Find where the given text appears and provide that cell's center as [X, Y] coordinate. 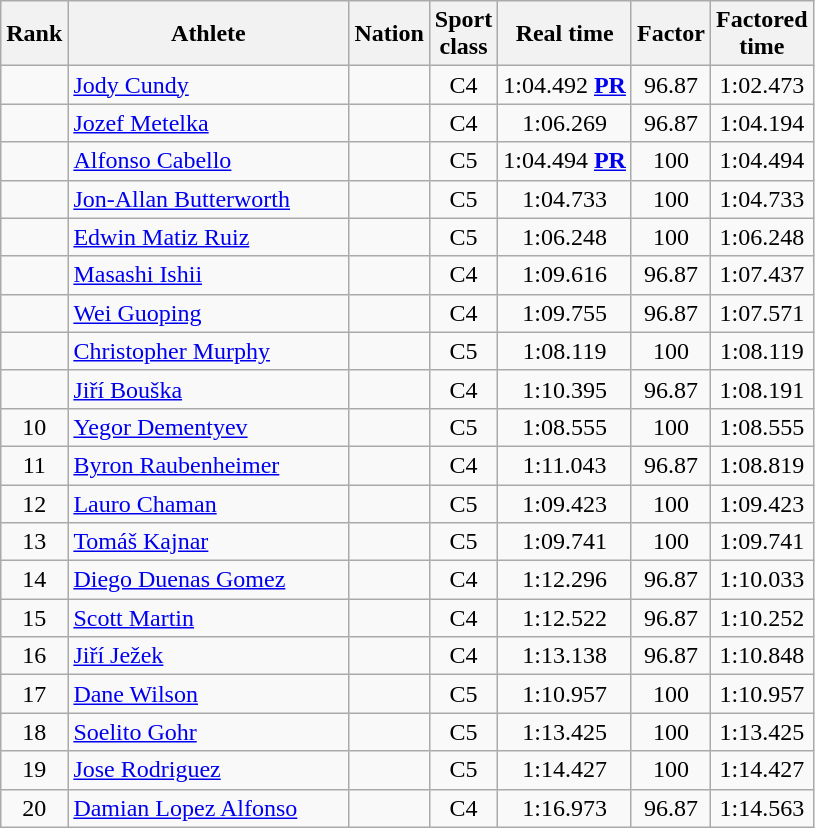
Jose Rodriguez [208, 770]
1:02.473 [762, 85]
1:16.973 [565, 808]
17 [34, 694]
1:14.563 [762, 808]
1:08.819 [762, 465]
20 [34, 808]
1:07.571 [762, 313]
Masashi Ishii [208, 275]
1:04.492 PR [565, 85]
Athlete [208, 34]
1:11.043 [565, 465]
Alfonso Cabello [208, 161]
12 [34, 503]
18 [34, 732]
Dane Wilson [208, 694]
Yegor Dementyev [208, 427]
Real time [565, 34]
Christopher Murphy [208, 351]
Byron Raubenheimer [208, 465]
Scott Martin [208, 618]
1:10.395 [565, 389]
10 [34, 427]
1:09.616 [565, 275]
11 [34, 465]
14 [34, 580]
Tomáš Kajnar [208, 542]
1:12.522 [565, 618]
Lauro Chaman [208, 503]
1:10.033 [762, 580]
Soelito Gohr [208, 732]
1:09.755 [565, 313]
1:10.848 [762, 656]
1:12.296 [565, 580]
Jozef Metelka [208, 123]
Wei Guoping [208, 313]
1:07.437 [762, 275]
Factor [670, 34]
1:04.494 [762, 161]
19 [34, 770]
Damian Lopez Alfonso [208, 808]
1:06.269 [565, 123]
Factoredtime [762, 34]
1:04.194 [762, 123]
Rank [34, 34]
1:08.191 [762, 389]
Jon-Allan Butterworth [208, 199]
1:10.252 [762, 618]
Nation [389, 34]
Jody Cundy [208, 85]
16 [34, 656]
1:13.138 [565, 656]
13 [34, 542]
Sportclass [463, 34]
Edwin Matiz Ruiz [208, 237]
Jiří Bouška [208, 389]
15 [34, 618]
Diego Duenas Gomez [208, 580]
1:04.494 PR [565, 161]
Jiří Ježek [208, 656]
